Find where the given text appears and provide that cell's center as [x, y] coordinate. 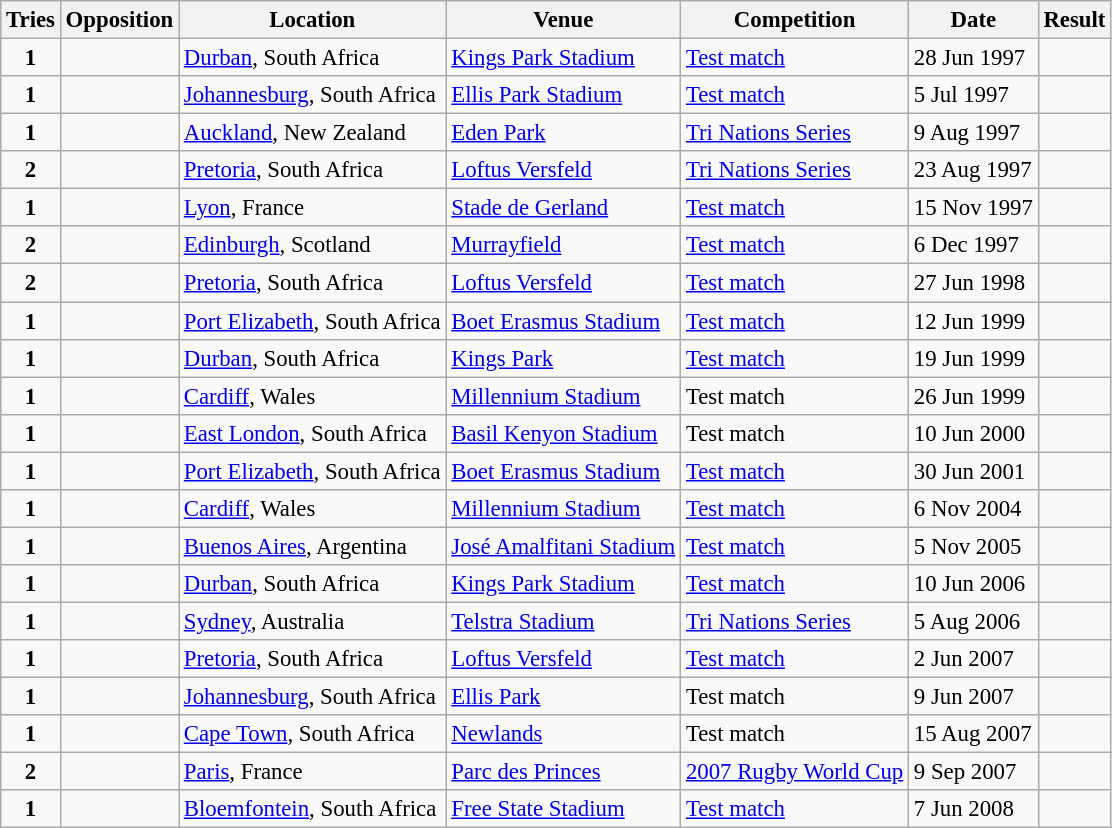
2 Jun 2007 [974, 659]
Cape Town, South Africa [312, 734]
Lyon, France [312, 208]
Competition [795, 20]
15 Aug 2007 [974, 734]
Tries [31, 20]
Ellis Park [564, 697]
Date [974, 20]
9 Sep 2007 [974, 772]
Telstra Stadium [564, 621]
Bloemfontein, South Africa [312, 809]
15 Nov 1997 [974, 208]
Newlands [564, 734]
5 Aug 2006 [974, 621]
10 Jun 2000 [974, 433]
27 Jun 1998 [974, 283]
Kings Park [564, 358]
Result [1074, 20]
Stade de Gerland [564, 208]
30 Jun 2001 [974, 471]
Auckland, New Zealand [312, 133]
28 Jun 1997 [974, 58]
26 Jun 1999 [974, 396]
10 Jun 2006 [974, 584]
Edinburgh, Scotland [312, 245]
Venue [564, 20]
Murrayfield [564, 245]
Ellis Park Stadium [564, 95]
Eden Park [564, 133]
Buenos Aires, Argentina [312, 546]
Opposition [119, 20]
19 Jun 1999 [974, 358]
Parc des Princes [564, 772]
7 Jun 2008 [974, 809]
Free State Stadium [564, 809]
Paris, France [312, 772]
23 Aug 1997 [974, 170]
Sydney, Australia [312, 621]
9 Aug 1997 [974, 133]
José Amalfitani Stadium [564, 546]
6 Dec 1997 [974, 245]
9 Jun 2007 [974, 697]
5 Nov 2005 [974, 546]
6 Nov 2004 [974, 509]
East London, South Africa [312, 433]
Basil Kenyon Stadium [564, 433]
Location [312, 20]
12 Jun 1999 [974, 321]
2007 Rugby World Cup [795, 772]
5 Jul 1997 [974, 95]
